Scan for the cell matching the given text and deliver its [x, y] coordinate at center. 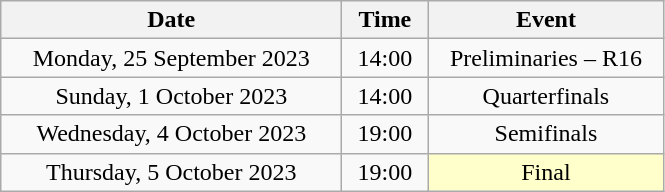
Monday, 25 September 2023 [172, 58]
Time [385, 20]
Preliminaries – R16 [546, 58]
Sunday, 1 October 2023 [172, 96]
Thursday, 5 October 2023 [172, 172]
Quarterfinals [546, 96]
Event [546, 20]
Date [172, 20]
Wednesday, 4 October 2023 [172, 134]
Semifinals [546, 134]
Final [546, 172]
